Provide the [X, Y] coordinate of the cell's center where the given text is located.  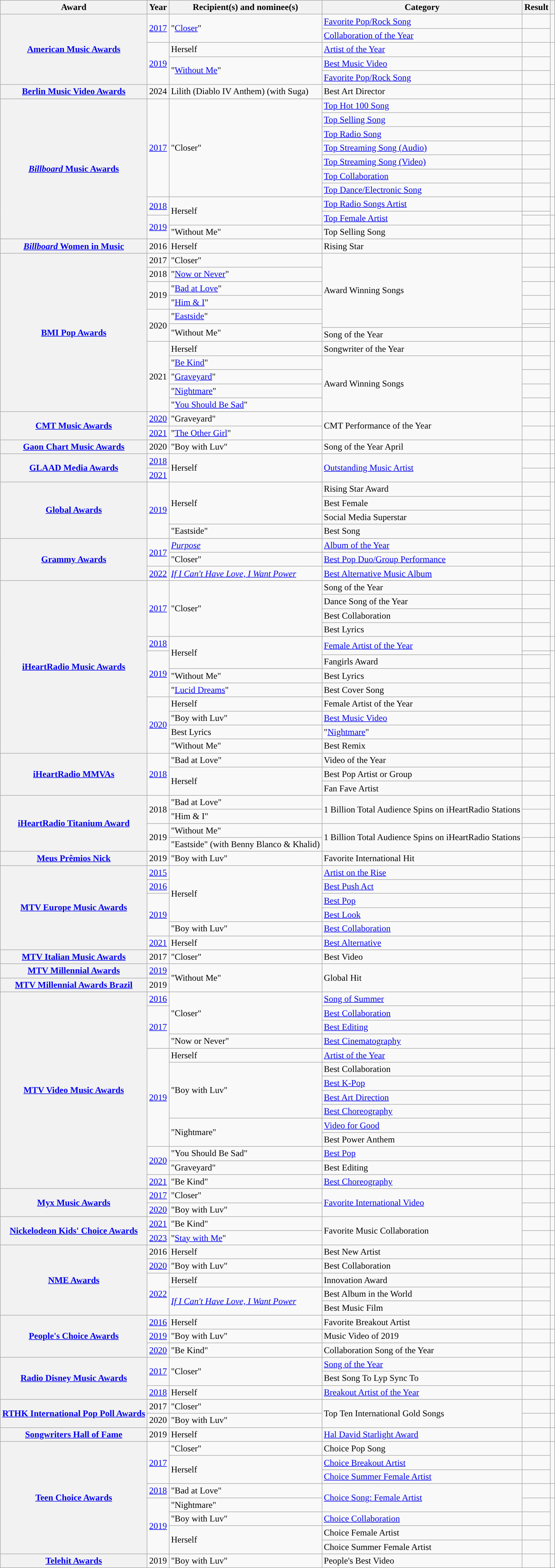
Choice Collaboration [422, 1519]
Top Radio Songs Artist [422, 204]
"Lucid Dreams" [246, 690]
Best Cover Song [422, 690]
Top Collaboration [422, 176]
Favorite International Hit [422, 859]
Hal David Starlight Award [422, 1434]
People's Best Video [422, 1561]
Rising Star Award [422, 489]
Collaboration Song of the Year [422, 1350]
Songwriters Hall of Fame [74, 1434]
MTV Video Music Awards [74, 1090]
Radio Disney Music Awards [74, 1378]
Top Hot 100 Song [422, 106]
GLAAD Media Awards [74, 468]
Best New Artist [422, 1252]
iHeartRadio Titanium Award [74, 823]
iHeartRadio Music Awards [74, 667]
Choice Female Artist [422, 1533]
Nickelodeon Kids' Choice Awards [74, 1231]
Best Art Director [422, 92]
Best Look [422, 915]
Myx Music Awards [74, 1203]
Song of Summer [422, 999]
Top Ten International Gold Songs [422, 1413]
Recipient(s) and nominee(s) [246, 7]
Fan Fave Artist [422, 788]
Collaboration of the Year [422, 35]
Top Radio Song [422, 134]
Best Album in the World [422, 1294]
Best Cinematography [422, 1041]
Top Streaming Song (Audio) [422, 148]
"The Other Girl" [246, 433]
Berlin Music Video Awards [74, 92]
Best K-Pop [422, 1083]
2023 [158, 1238]
Music Video of 2019 [422, 1336]
Best Power Anthem [422, 1139]
Album of the Year [422, 545]
Award [74, 7]
Outstanding Music Artist [422, 468]
Best Alternative [422, 943]
iHeartRadio MMVAs [74, 774]
Video of the Year [422, 760]
Top Dance/Electronic Song [422, 190]
Best Female [422, 503]
Rising Star [422, 246]
Billboard Women in Music [74, 246]
RTHK International Pop Poll Awards [74, 1413]
Best Song [422, 531]
Choice Pop Song [422, 1448]
People's Choice Awards [74, 1336]
Best Video [422, 957]
MTV Europe Music Awards [74, 908]
Global Hit [422, 978]
MTV Millennial Awards Brazil [74, 985]
Video for Good [422, 1125]
Top Female Artist [422, 218]
BMI Pop Awards [74, 333]
Purpose [246, 545]
CMT Music Awards [74, 426]
Best Music Film [422, 1308]
Social Media Superstar [422, 517]
Best Song To Lyp Sync To [422, 1378]
Meus Prêmios Nick [74, 859]
Breakout Artist of the Year [422, 1392]
MTV Italian Music Awards [74, 957]
Lilith (Diablo IV Anthem) (with Suga) [246, 92]
CMT Performance of the Year [422, 426]
Choice Song: Female Artist [422, 1497]
Grammy Awards [74, 559]
"Stay with Me" [246, 1238]
Billboard Music Awards [74, 169]
Best Art Direction [422, 1097]
Favorite Music Collaboration [422, 1231]
Best Remix [422, 746]
Gaon Chart Music Awards [74, 447]
Best Pop Duo/Group Performance [422, 559]
Choice Breakout Artist [422, 1462]
NME Awards [74, 1280]
Telehit Awards [74, 1561]
MTV Millennial Awards [74, 971]
Teen Choice Awards [74, 1497]
Innovation Award [422, 1280]
Song of the Year April [422, 447]
2015 [158, 873]
Year [158, 7]
Best Pop Artist or Group [422, 774]
American Music Awards [74, 49]
Best Alternative Music Album [422, 573]
Favorite International Video [422, 1203]
"Eastside" (with Benny Blanco & Khalid) [246, 845]
Best Push Act [422, 887]
Result [536, 7]
Top Streaming Song (Video) [422, 162]
Favorite Breakout Artist [422, 1322]
2024 [158, 92]
Dance Song of the Year [422, 601]
Category [422, 7]
Fangirls Award [422, 662]
Songwriter of the Year [422, 348]
Global Awards [74, 510]
Artist on the Rise [422, 873]
